Find where the given text appears and provide that cell's center as (X, Y) coordinate. 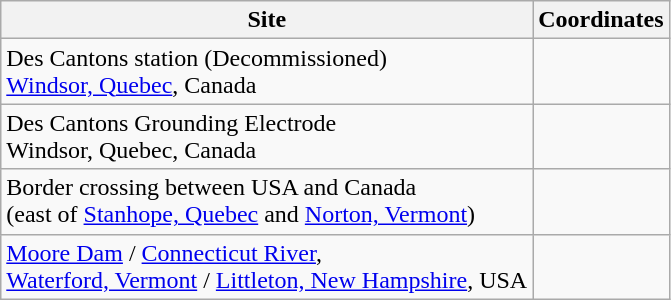
Des Cantons station (Decommissioned) Windsor, Quebec, Canada (267, 72)
Border crossing between USA and Canada(east of Stanhope, Quebec and Norton, Vermont) (267, 202)
Coordinates (601, 20)
Site (267, 20)
Moore Dam / Connecticut River, Waterford, Vermont / Littleton, New Hampshire, USA (267, 266)
Des Cantons Grounding ElectrodeWindsor, Quebec, Canada (267, 136)
